Pinpoint the cell where the given text exists, returning its (X, Y) midpoint coordinate. 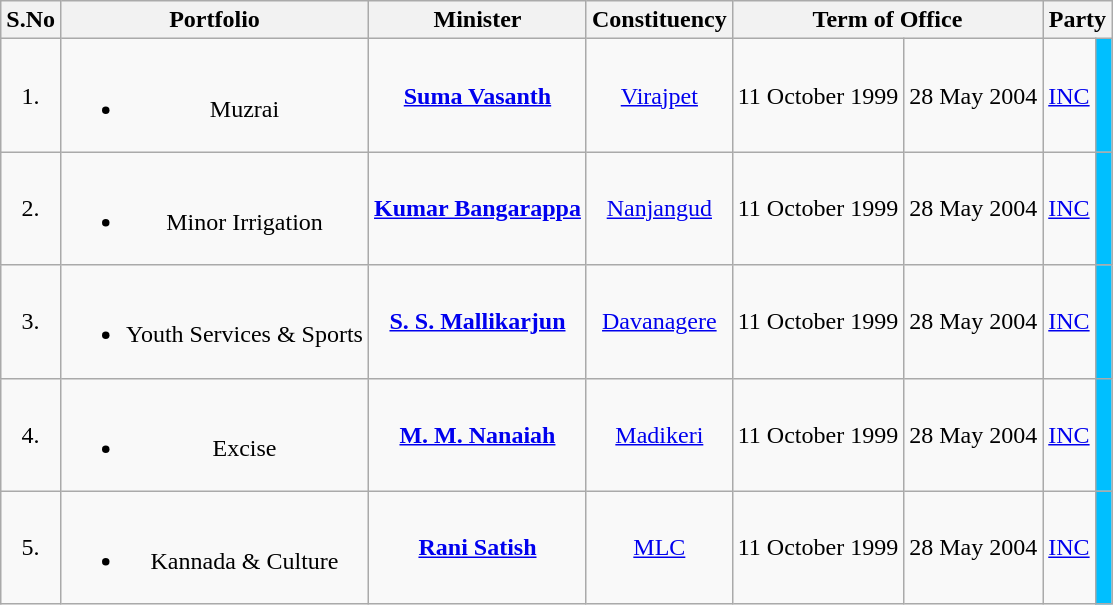
5. (31, 548)
Davanagere (659, 322)
Rani Satish (477, 548)
S.No (31, 20)
1. (31, 96)
Suma Vasanth (477, 96)
Minister (477, 20)
Party (1078, 20)
Nanjangud (659, 208)
Kumar Bangarappa (477, 208)
MLC (659, 548)
4. (31, 434)
Virajpet (659, 96)
Excise (214, 434)
Constituency (659, 20)
S. S. Mallikarjun (477, 322)
M. M. Nanaiah (477, 434)
Portfolio (214, 20)
2. (31, 208)
Youth Services & Sports (214, 322)
Muzrai (214, 96)
3. (31, 322)
Madikeri (659, 434)
Term of Office (888, 20)
Minor Irrigation (214, 208)
Kannada & Culture (214, 548)
